Search for the cell housing the specified text and yield its [x, y] center coordinate. 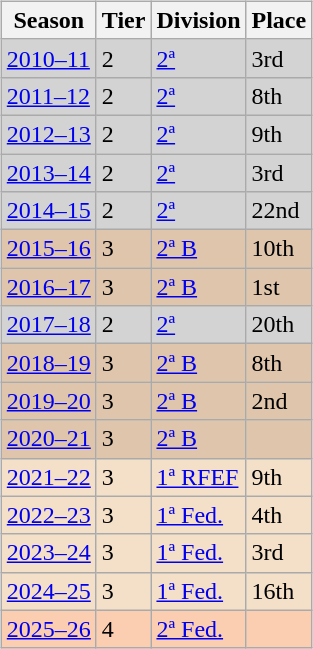
2017–18 [48, 325]
2ª Fed. [198, 629]
2023–24 [48, 553]
2012–13 [48, 134]
2018–19 [48, 363]
Tier [124, 20]
2025–26 [48, 629]
2013–14 [48, 173]
Season [48, 20]
2nd [279, 401]
1st [279, 287]
2024–25 [48, 591]
Place [279, 20]
2016–17 [48, 287]
4 [124, 629]
1ª RFEF [198, 477]
20th [279, 325]
Division [198, 20]
16th [279, 591]
4th [279, 515]
2020–21 [48, 439]
2022–23 [48, 515]
2010–11 [48, 58]
22nd [279, 211]
10th [279, 249]
2021–22 [48, 477]
2011–12 [48, 96]
2015–16 [48, 249]
2014–15 [48, 211]
2019–20 [48, 401]
